Return [x, y] of the center of cell containing provided text 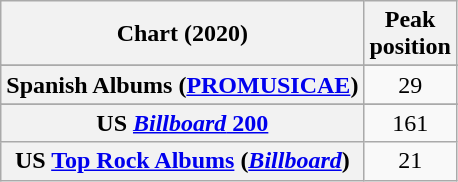
21 [410, 161]
Peakposition [410, 34]
Chart (2020) [182, 34]
US Billboard 200 [182, 123]
US Top Rock Albums (Billboard) [182, 161]
Spanish Albums (PROMUSICAE) [182, 85]
161 [410, 123]
29 [410, 85]
